Identify which cell holds the provided text, then report its (x, y) central coordinate. 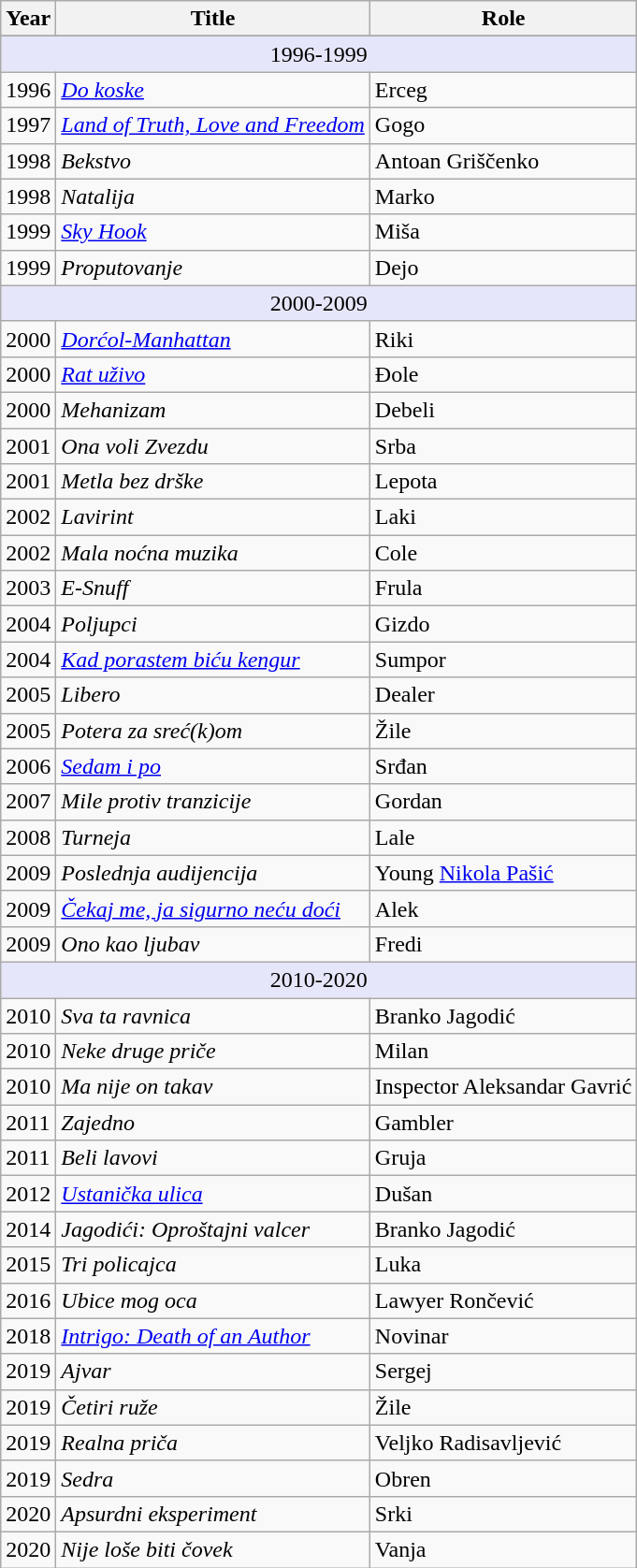
Obren (503, 1478)
Gambler (503, 1123)
E-Snuff (213, 588)
2012 (28, 1194)
Title (213, 19)
Tri policajca (213, 1265)
Dorćol-Manhattan (213, 339)
Poslednja audijencija (213, 873)
Srđan (503, 766)
Nije loše biti čovek (213, 1549)
Četiri ruže (213, 1407)
Sky Hook (213, 232)
Ubice mog oca (213, 1300)
Laki (503, 517)
Lale (503, 837)
Libero (213, 695)
2006 (28, 766)
Antoan Griščenko (503, 161)
Ma nije on takav (213, 1087)
Dušan (503, 1194)
Proputovanje (213, 268)
Sedra (213, 1478)
Srba (503, 446)
1996-1999 (319, 54)
Rat uživo (213, 374)
2010-2020 (319, 980)
Ono kao ljubav (213, 944)
Mehanizam (213, 410)
Bekstvo (213, 161)
Lavirint (213, 517)
Sumpor (503, 660)
Land of Truth, Love and Freedom (213, 125)
2000-2009 (319, 303)
1997 (28, 125)
Sergej (503, 1372)
Ustanička ulica (213, 1194)
Gizdo (503, 624)
Apsurdni eksperiment (213, 1514)
Gruja (503, 1158)
Dealer (503, 695)
2015 (28, 1265)
2014 (28, 1229)
2007 (28, 802)
Debeli (503, 410)
Luka (503, 1265)
Turneja (213, 837)
Kad porastem biću kengur (213, 660)
Marko (503, 196)
Intrigo: Death of an Author (213, 1336)
Srki (503, 1514)
Miša (503, 232)
Erceg (503, 90)
Young Nikola Pašić (503, 873)
Đole (503, 374)
Lawyer Rončević (503, 1300)
Zajedno (213, 1123)
Role (503, 19)
Metla bez drške (213, 482)
2016 (28, 1300)
Mala noćna muzika (213, 553)
Sedam i po (213, 766)
Čekaj me, ja sigurno neću doći (213, 908)
Sva ta ravnica (213, 1015)
1996 (28, 90)
Neke druge priče (213, 1052)
Potera za sreć(k)om (213, 731)
Beli lavovi (213, 1158)
Frula (503, 588)
Jagodići: Oproštajni valcer (213, 1229)
Natalija (213, 196)
Gordan (503, 802)
Novinar (503, 1336)
Inspector Aleksandar Gavrić (503, 1087)
Realna priča (213, 1443)
Alek (503, 908)
2018 (28, 1336)
Ona voli Zvezdu (213, 446)
Fredi (503, 944)
Ajvar (213, 1372)
Dejo (503, 268)
Vanja (503, 1549)
Do koske (213, 90)
Year (28, 19)
Veljko Radisavljević (503, 1443)
Cole (503, 553)
Poljupci (213, 624)
Lepota (503, 482)
Milan (503, 1052)
Mile protiv tranzicije (213, 802)
Riki (503, 339)
2008 (28, 837)
2003 (28, 588)
Gogo (503, 125)
